Locate the cell with the specified text and output its (x, y) center coordinate. 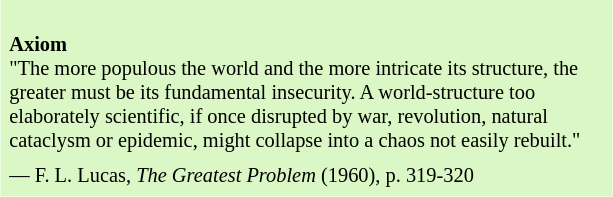
― F. L. Lucas, The Greatest Problem (1960), p. 319-320 (306, 176)
